Determine the (x, y) coordinate at the center of the cell enclosing the given text.  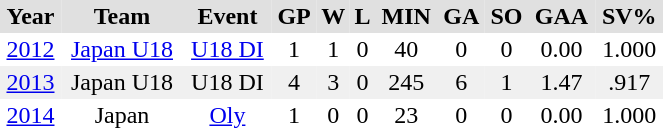
GAA (562, 16)
Team (122, 16)
Event (228, 16)
245 (406, 82)
GA (462, 16)
2012 (30, 50)
Year (30, 16)
0.00 (562, 50)
2013 (30, 82)
4 (294, 82)
GP (294, 16)
6 (462, 82)
W (333, 16)
SO (506, 16)
1.47 (562, 82)
MIN (406, 16)
3 (333, 82)
L (362, 16)
40 (406, 50)
